Extract the [x, y] coordinate from the center of the cell holding the provided text.  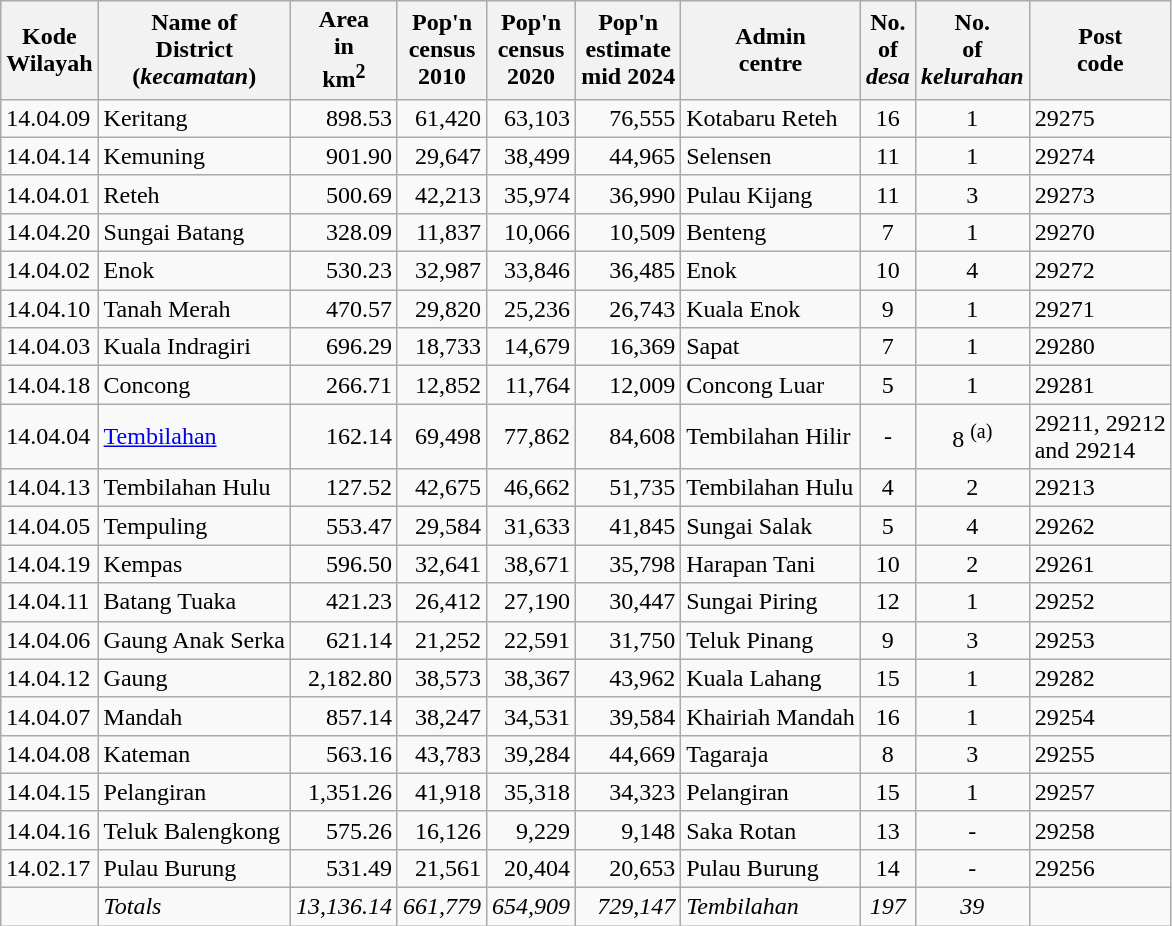
Sapat [771, 347]
898.53 [344, 118]
29252 [1100, 602]
35,798 [628, 564]
41,918 [442, 792]
44,669 [628, 754]
42,213 [442, 194]
12 [888, 602]
41,845 [628, 526]
16,369 [628, 347]
470.57 [344, 309]
Gaung [194, 678]
421.23 [344, 602]
Khairiah Mandah [771, 716]
63,103 [532, 118]
Saka Rotan [771, 830]
13,136.14 [344, 907]
Teluk Pinang [771, 640]
14.04.18 [50, 385]
197 [888, 907]
8 [888, 754]
32,641 [442, 564]
Batang Tuaka [194, 602]
Reteh [194, 194]
25,236 [532, 309]
38,247 [442, 716]
36,485 [628, 271]
29275 [1100, 118]
29254 [1100, 716]
Teluk Balengkong [194, 830]
11,764 [532, 385]
31,633 [532, 526]
39,584 [628, 716]
43,783 [442, 754]
14.04.07 [50, 716]
77,862 [532, 436]
Concong Luar [771, 385]
Benteng [771, 232]
29,584 [442, 526]
Mandah [194, 716]
Sungai Batang [194, 232]
Name ofDistrict(kecamatan) [194, 50]
18,733 [442, 347]
33,846 [532, 271]
2,182.80 [344, 678]
Kode Wilayah [50, 50]
21,561 [442, 868]
61,420 [442, 118]
162.14 [344, 436]
29,820 [442, 309]
Area inkm2 [344, 50]
127.52 [344, 488]
29262 [1100, 526]
8 (a) [972, 436]
20,653 [628, 868]
Sungai Salak [771, 526]
14.04.11 [50, 602]
29211, 29212and 29214 [1100, 436]
32,987 [442, 271]
Sungai Piring [771, 602]
Pop'nestimatemid 2024 [628, 50]
Kuala Indragiri [194, 347]
563.16 [344, 754]
22,591 [532, 640]
729,147 [628, 907]
12,009 [628, 385]
38,573 [442, 678]
Keritang [194, 118]
14.04.15 [50, 792]
14.04.09 [50, 118]
14.04.19 [50, 564]
Postcode [1100, 50]
29271 [1100, 309]
29213 [1100, 488]
696.29 [344, 347]
14.04.04 [50, 436]
621.14 [344, 640]
14.04.16 [50, 830]
9,148 [628, 830]
Tagaraja [771, 754]
1,351.26 [344, 792]
14.04.10 [50, 309]
Kuala Lahang [771, 678]
44,965 [628, 156]
26,743 [628, 309]
Totals [194, 907]
14 [888, 868]
20,404 [532, 868]
14.04.20 [50, 232]
34,323 [628, 792]
661,779 [442, 907]
266.71 [344, 385]
14.04.01 [50, 194]
10,066 [532, 232]
14.04.06 [50, 640]
14.04.03 [50, 347]
14.04.05 [50, 526]
9,229 [532, 830]
26,412 [442, 602]
Kateman [194, 754]
328.09 [344, 232]
39,284 [532, 754]
14.02.17 [50, 868]
530.23 [344, 271]
34,531 [532, 716]
38,367 [532, 678]
31,750 [628, 640]
14.04.08 [50, 754]
29273 [1100, 194]
29274 [1100, 156]
29281 [1100, 385]
21,252 [442, 640]
Tempuling [194, 526]
38,499 [532, 156]
500.69 [344, 194]
29256 [1100, 868]
46,662 [532, 488]
857.14 [344, 716]
29253 [1100, 640]
14.04.02 [50, 271]
29280 [1100, 347]
11,837 [442, 232]
Pulau Kijang [771, 194]
Admin centre [771, 50]
51,735 [628, 488]
Pop'ncensus2010 [442, 50]
Kotabaru Reteh [771, 118]
Harapan Tani [771, 564]
Gaung Anak Serka [194, 640]
29258 [1100, 830]
84,608 [628, 436]
553.47 [344, 526]
Pop'ncensus2020 [532, 50]
39 [972, 907]
29270 [1100, 232]
14.04.12 [50, 678]
43,962 [628, 678]
Kemuning [194, 156]
Tanah Merah [194, 309]
42,675 [442, 488]
531.49 [344, 868]
27,190 [532, 602]
No.ofdesa [888, 50]
69,498 [442, 436]
16,126 [442, 830]
10,509 [628, 232]
901.90 [344, 156]
38,671 [532, 564]
Concong [194, 385]
35,974 [532, 194]
76,555 [628, 118]
35,318 [532, 792]
Selensen [771, 156]
36,990 [628, 194]
14.04.13 [50, 488]
596.50 [344, 564]
29,647 [442, 156]
12,852 [442, 385]
Tembilahan Hilir [771, 436]
29255 [1100, 754]
654,909 [532, 907]
No.ofkelurahan [972, 50]
14.04.14 [50, 156]
14,679 [532, 347]
575.26 [344, 830]
29272 [1100, 271]
29261 [1100, 564]
29257 [1100, 792]
Kempas [194, 564]
Kuala Enok [771, 309]
30,447 [628, 602]
13 [888, 830]
29282 [1100, 678]
